Pinpoint the cell where the given text exists, returning its (X, Y) midpoint coordinate. 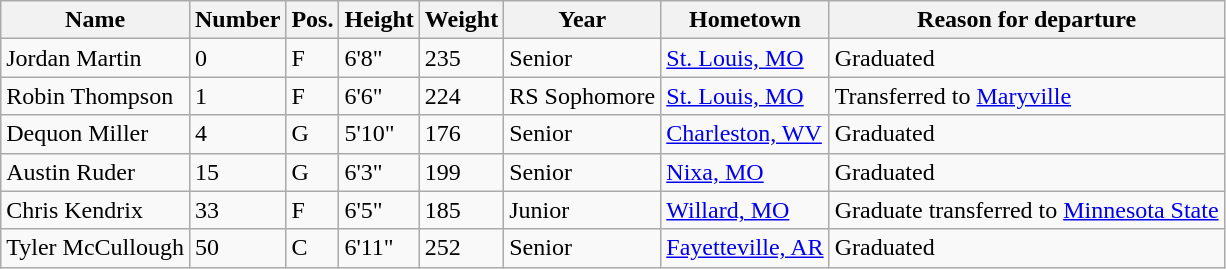
Tyler McCullough (96, 248)
Jordan Martin (96, 58)
6'8" (379, 58)
Chris Kendrix (96, 210)
Weight (461, 20)
Number (237, 20)
Junior (582, 210)
6'3" (379, 172)
0 (237, 58)
6'11" (379, 248)
1 (237, 96)
Robin Thompson (96, 96)
185 (461, 210)
Willard, MO (745, 210)
Reason for departure (1026, 20)
Austin Ruder (96, 172)
4 (237, 134)
199 (461, 172)
6'6" (379, 96)
Height (379, 20)
15 (237, 172)
Dequon Miller (96, 134)
Name (96, 20)
5'10" (379, 134)
Fayetteville, AR (745, 248)
Hometown (745, 20)
RS Sophomore (582, 96)
Nixa, MO (745, 172)
Year (582, 20)
50 (237, 248)
235 (461, 58)
C (312, 248)
Pos. (312, 20)
Graduate transferred to Minnesota State (1026, 210)
176 (461, 134)
224 (461, 96)
Charleston, WV (745, 134)
Transferred to Maryville (1026, 96)
6'5" (379, 210)
252 (461, 248)
33 (237, 210)
